Detect which cell encompasses the target text, then output its [x, y] center coordinate. 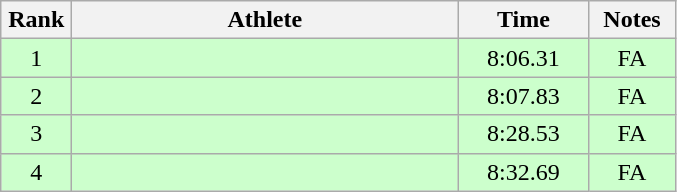
8:28.53 [524, 134]
8:07.83 [524, 96]
Rank [36, 20]
4 [36, 172]
8:06.31 [524, 58]
1 [36, 58]
3 [36, 134]
Athlete [265, 20]
2 [36, 96]
Notes [632, 20]
8:32.69 [524, 172]
Time [524, 20]
